Output the (X, Y) coordinate of the center of the cell containing the given text.  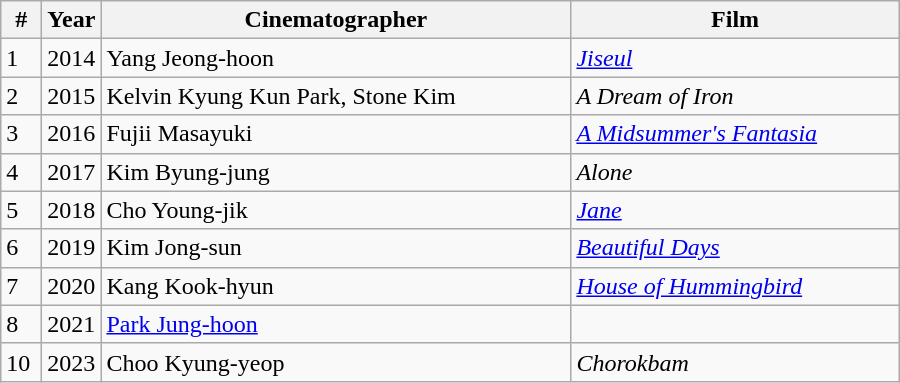
8 (22, 324)
2 (22, 96)
Jane (735, 210)
Fujii Masayuki (336, 134)
Chorokbam (735, 362)
2023 (72, 362)
House of Hummingbird (735, 286)
2020 (72, 286)
4 (22, 172)
Cho Young-jik (336, 210)
Jiseul (735, 58)
A Midsummer's Fantasia (735, 134)
2015 (72, 96)
2016 (72, 134)
Kang Kook-hyun (336, 286)
Beautiful Days (735, 248)
# (22, 20)
Park Jung-hoon (336, 324)
3 (22, 134)
2018 (72, 210)
2017 (72, 172)
2019 (72, 248)
7 (22, 286)
A Dream of Iron (735, 96)
Kim Jong-sun (336, 248)
Kim Byung-jung (336, 172)
1 (22, 58)
Kelvin Kyung Kun Park, Stone Kim (336, 96)
2014 (72, 58)
Alone (735, 172)
Yang Jeong-hoon (336, 58)
Choo Kyung-yeop (336, 362)
Cinematographer (336, 20)
5 (22, 210)
Year (72, 20)
Film (735, 20)
10 (22, 362)
6 (22, 248)
2021 (72, 324)
